Identify which cell holds the provided text, then report its (x, y) central coordinate. 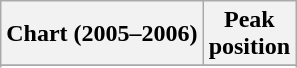
Chart (2005–2006) (102, 34)
Peakposition (249, 34)
